Output the (x, y) coordinate of the center of the cell containing the given text.  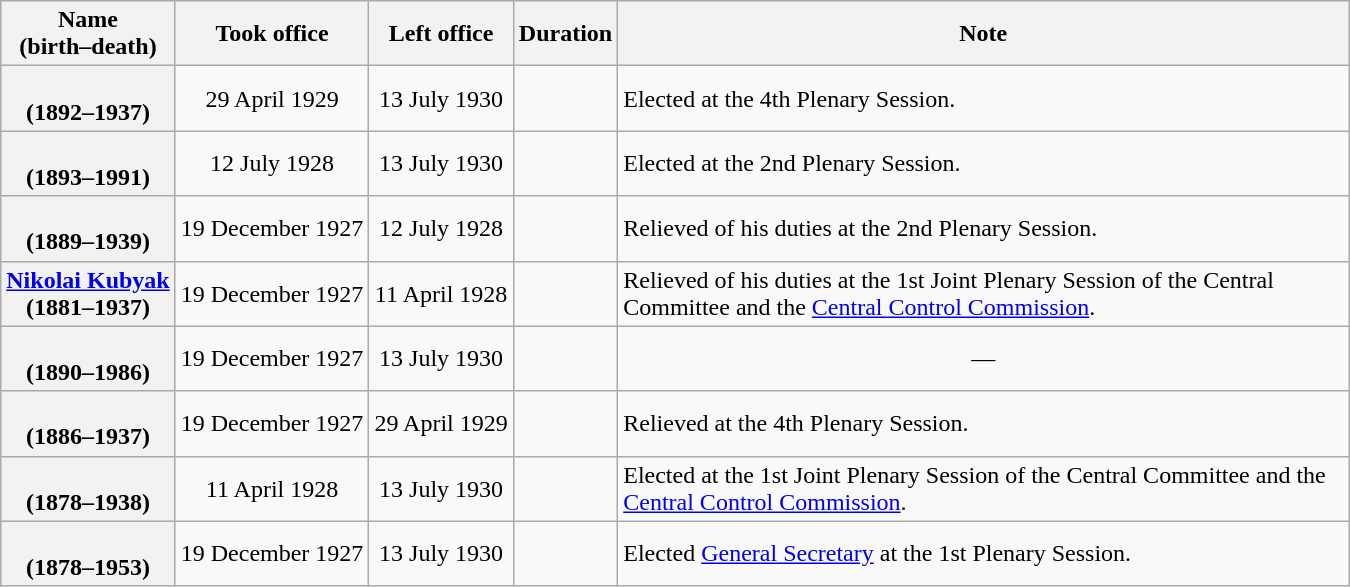
(1886–1937) (88, 424)
(1890–1986) (88, 358)
(1892–1937) (88, 98)
(1893–1991) (88, 164)
(1878–1953) (88, 554)
Nikolai Kubyak(1881–1937) (88, 294)
Name(birth–death) (88, 34)
Elected at the 1st Joint Plenary Session of the Central Committee and the Central Control Commission. (984, 488)
Relieved of his duties at the 1st Joint Plenary Session of the Central Committee and the Central Control Commission. (984, 294)
Left office (441, 34)
Took office (272, 34)
Relieved at the 4th Plenary Session. (984, 424)
Elected General Secretary at the 1st Plenary Session. (984, 554)
— (984, 358)
Elected at the 2nd Plenary Session. (984, 164)
Duration (565, 34)
Relieved of his duties at the 2nd Plenary Session. (984, 228)
(1878–1938) (88, 488)
Elected at the 4th Plenary Session. (984, 98)
Note (984, 34)
(1889–1939) (88, 228)
